For the text-containing cell, return its midpoint in [X, Y] coordinate format. 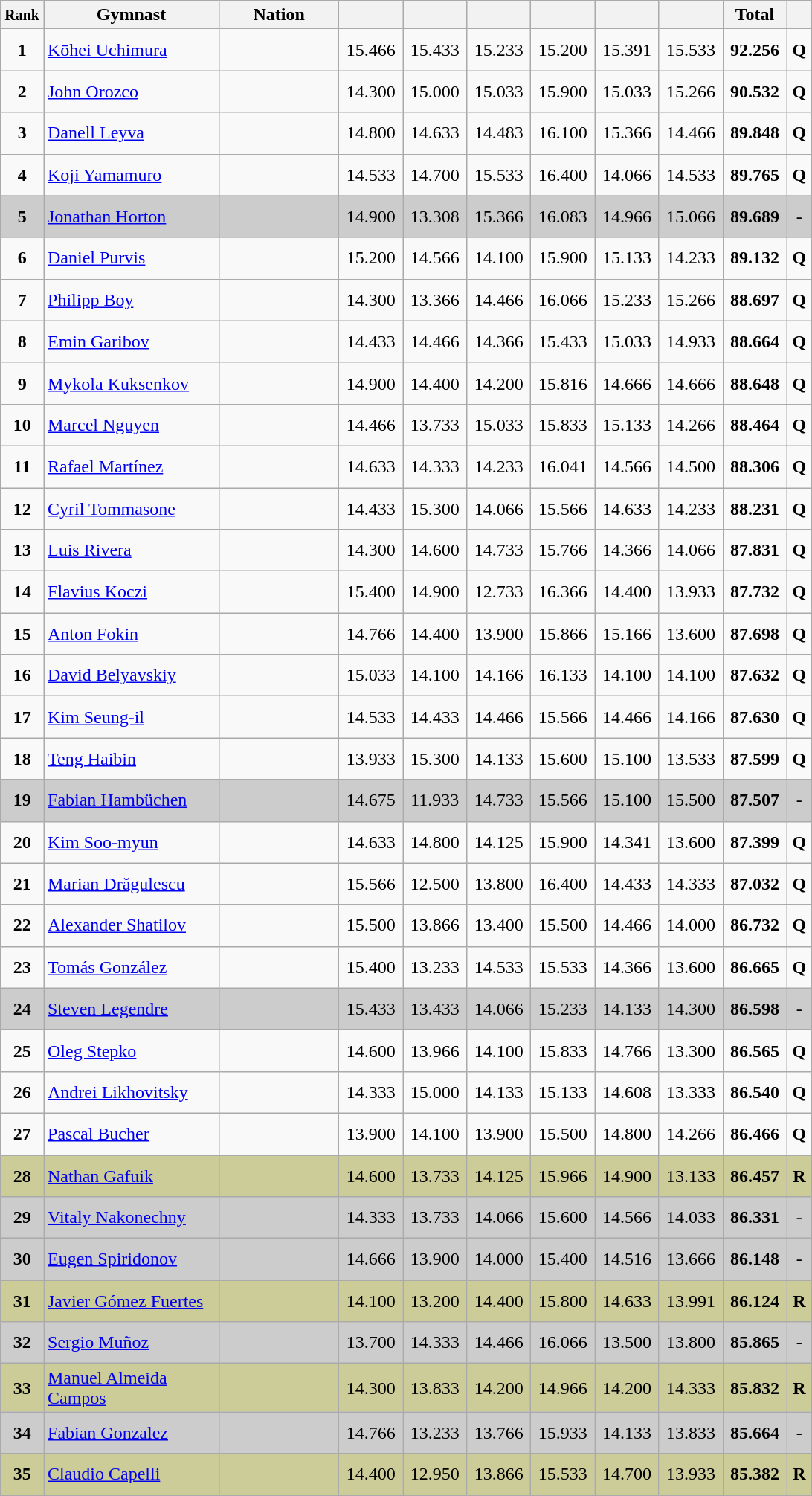
14.341 [627, 842]
86.466 [755, 1134]
12.733 [499, 592]
Marian Drăgulescu [131, 884]
Kim Seung-il [131, 717]
Claudio Capelli [131, 1474]
86.124 [755, 1301]
8 [22, 341]
86.665 [755, 967]
89.848 [755, 133]
11.933 [435, 800]
John Orozco [131, 92]
35 [22, 1474]
87.630 [755, 717]
89.132 [755, 258]
88.664 [755, 341]
29 [22, 1218]
Cyril Tommasone [131, 509]
Koji Yamamuro [131, 175]
86.148 [755, 1259]
31 [22, 1301]
12.500 [435, 884]
3 [22, 133]
15.466 [371, 50]
86.598 [755, 1009]
Manuel Almeida Campos [131, 1388]
16.083 [563, 216]
17 [22, 717]
5 [22, 216]
88.648 [755, 383]
14.933 [691, 341]
87.831 [755, 550]
13.333 [691, 1092]
13.133 [691, 1175]
89.689 [755, 216]
15.066 [691, 216]
87.732 [755, 592]
Nathan Gafuik [131, 1175]
13.366 [435, 300]
15.816 [563, 383]
Kōhei Uchimura [131, 50]
Kim Soo-myun [131, 842]
Tomás González [131, 967]
Pascal Bucher [131, 1134]
88.231 [755, 509]
15.966 [563, 1175]
Gymnast [131, 15]
21 [22, 884]
Philipp Boy [131, 300]
14.483 [499, 133]
87.599 [755, 759]
Flavius Koczi [131, 592]
Nation [280, 15]
92.256 [755, 50]
14.608 [627, 1092]
30 [22, 1259]
13.200 [435, 1301]
86.540 [755, 1092]
20 [22, 842]
Jonathan Horton [131, 216]
Fabian Hambüchen [131, 800]
88.464 [755, 425]
15.800 [563, 1301]
Daniel Purvis [131, 258]
Anton Fokin [131, 634]
Fabian Gonzalez [131, 1433]
12.950 [435, 1474]
89.765 [755, 175]
23 [22, 967]
Javier Gómez Fuertes [131, 1301]
Alexander Shatilov [131, 925]
22 [22, 925]
13.500 [627, 1343]
13.991 [691, 1301]
33 [22, 1388]
15.866 [563, 634]
12 [22, 509]
14.675 [371, 800]
13.433 [435, 1009]
15.933 [563, 1433]
25 [22, 1050]
24 [22, 1009]
Eugen Spiridonov [131, 1259]
86.732 [755, 925]
13.400 [499, 925]
90.532 [755, 92]
14.033 [691, 1218]
15.766 [563, 550]
13.766 [499, 1433]
13.308 [435, 216]
26 [22, 1092]
14.516 [627, 1259]
Luis Rivera [131, 550]
16.041 [563, 466]
13.666 [691, 1259]
13.300 [691, 1050]
87.698 [755, 634]
85.832 [755, 1388]
32 [22, 1343]
86.565 [755, 1050]
15 [22, 634]
88.697 [755, 300]
Teng Haibin [131, 759]
19 [22, 800]
Emin Garibov [131, 341]
Total [755, 15]
13.966 [435, 1050]
14 [22, 592]
86.457 [755, 1175]
4 [22, 175]
87.507 [755, 800]
Danell Leyva [131, 133]
9 [22, 383]
2 [22, 92]
16 [22, 675]
Rafael Martínez [131, 466]
1 [22, 50]
11 [22, 466]
34 [22, 1433]
Oleg Stepko [131, 1050]
88.306 [755, 466]
85.664 [755, 1433]
85.865 [755, 1343]
87.032 [755, 884]
87.632 [755, 675]
85.382 [755, 1474]
86.331 [755, 1218]
Andrei Likhovitsky [131, 1092]
13.533 [691, 759]
27 [22, 1134]
David Belyavskiy [131, 675]
7 [22, 300]
15.391 [627, 50]
13 [22, 550]
87.399 [755, 842]
Marcel Nguyen [131, 425]
16.366 [563, 592]
16.133 [563, 675]
Rank [22, 15]
28 [22, 1175]
Vitaly Nakonechny [131, 1218]
Sergio Muñoz [131, 1343]
10 [22, 425]
6 [22, 258]
15.166 [627, 634]
18 [22, 759]
16.100 [563, 133]
14.500 [691, 466]
Mykola Kuksenkov [131, 383]
13.700 [371, 1343]
Steven Legendre [131, 1009]
